Return (X, Y) of the center of cell containing provided text 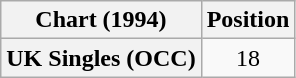
18 (248, 58)
Position (248, 20)
Chart (1994) (101, 20)
UK Singles (OCC) (101, 58)
